Identify which cell holds the provided text, then report its (x, y) central coordinate. 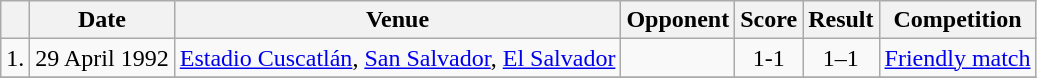
Venue (398, 20)
Friendly match (958, 58)
Result (841, 20)
Score (769, 20)
Competition (958, 20)
Estadio Cuscatlán, San Salvador, El Salvador (398, 58)
Opponent (678, 20)
1–1 (841, 58)
1. (16, 58)
Date (102, 20)
29 April 1992 (102, 58)
1-1 (769, 58)
